Detect which cell encompasses the target text, then output its (X, Y) center coordinate. 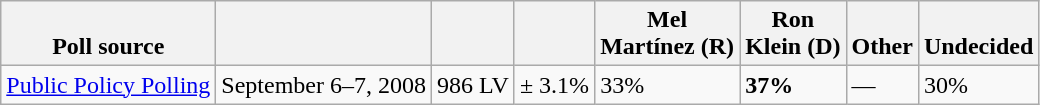
MelMartínez (R) (668, 34)
986 LV (474, 85)
30% (978, 85)
Other (882, 34)
Public Policy Polling (108, 85)
September 6–7, 2008 (324, 85)
33% (668, 85)
— (882, 85)
RonKlein (D) (793, 34)
Undecided (978, 34)
± 3.1% (554, 85)
37% (793, 85)
Poll source (108, 34)
